Return (x, y) of the center of cell containing provided text 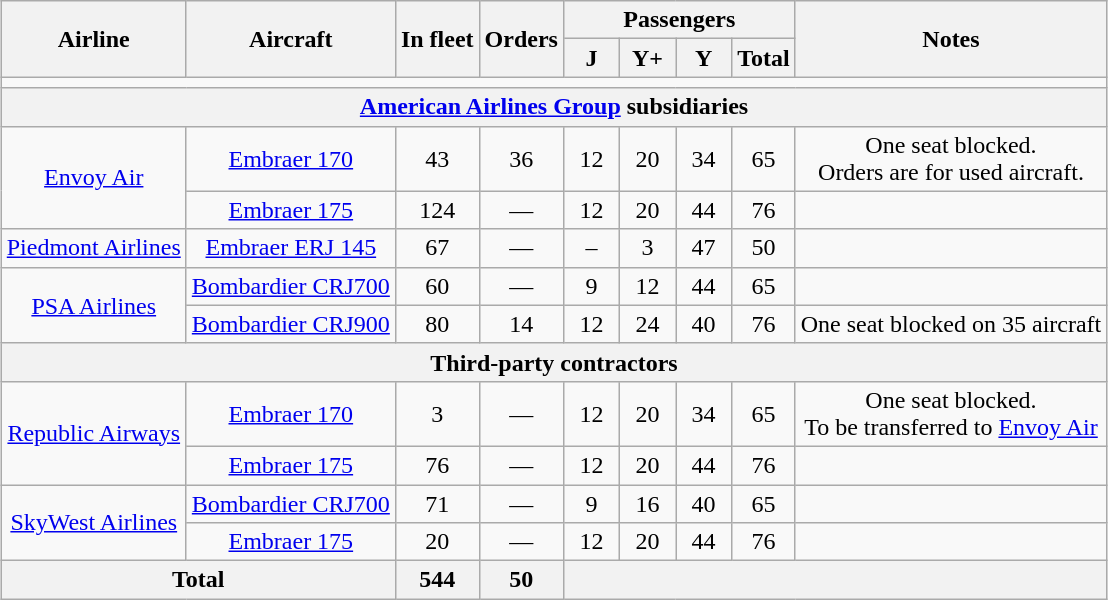
60 (437, 286)
Passengers (679, 20)
Piedmont Airlines (94, 248)
544 (437, 580)
American Airlines Group subsidiaries (554, 107)
SkyWest Airlines (94, 522)
Notes (951, 39)
PSA Airlines (94, 305)
One seat blocked on 35 aircraft (951, 324)
67 (437, 248)
J (591, 58)
24 (648, 324)
Airline (94, 39)
43 (437, 158)
One seat blocked.Orders are for used aircraft. (951, 158)
One seat blocked.To be transferred to Envoy Air (951, 414)
In fleet (437, 39)
Republic Airways (94, 432)
14 (521, 324)
Orders (521, 39)
Third-party contractors (554, 362)
80 (437, 324)
71 (437, 503)
Envoy Air (94, 178)
Embraer ERJ 145 (290, 248)
47 (704, 248)
Y (704, 58)
124 (437, 210)
– (591, 248)
Bombardier CRJ900 (290, 324)
16 (648, 503)
Aircraft (290, 39)
36 (521, 158)
Y+ (648, 58)
